Find where the given text appears and provide that cell's center as [X, Y] coordinate. 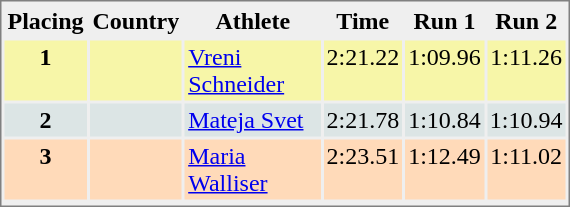
1:11.26 [526, 70]
1:09.96 [444, 70]
Maria Walliser [252, 170]
Run 2 [526, 20]
1:12.49 [444, 170]
2:21.78 [362, 120]
2 [45, 120]
2:23.51 [362, 170]
Run 1 [444, 20]
1:10.94 [526, 120]
1:11.02 [526, 170]
2:21.22 [362, 70]
1 [45, 70]
Placing [45, 20]
Athlete [252, 20]
3 [45, 170]
Mateja Svet [252, 120]
1:10.84 [444, 120]
Vreni Schneider [252, 70]
Country [136, 20]
Time [362, 20]
